Find where the given text appears and provide that cell's center as (X, Y) coordinate. 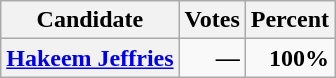
Votes (212, 20)
— (212, 58)
100% (290, 58)
Hakeem Jeffries (90, 58)
Percent (290, 20)
Candidate (90, 20)
